Pinpoint the cell where the given text exists, returning its (X, Y) midpoint coordinate. 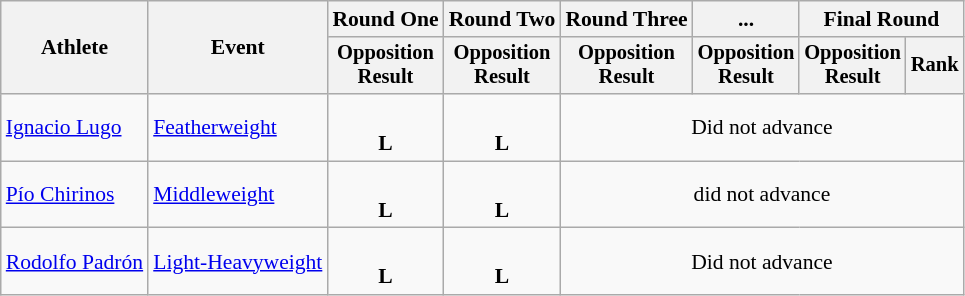
Middleweight (238, 194)
Featherweight (238, 128)
Round One (385, 19)
Light-Heavyweight (238, 262)
Rank (935, 66)
Ignacio Lugo (74, 128)
Rodolfo Padrón (74, 262)
Event (238, 48)
Round Three (626, 19)
Final Round (881, 19)
Athlete (74, 48)
did not advance (762, 194)
Round Two (502, 19)
Pío Chirinos (74, 194)
... (746, 19)
